Determine the (X, Y) coordinate at the center of the cell enclosing the given text.  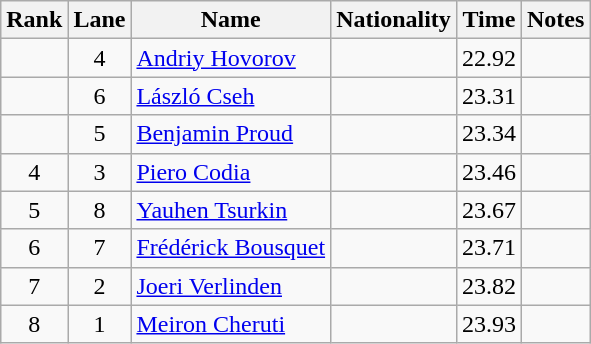
23.93 (488, 324)
23.34 (488, 134)
Frédérick Bousquet (231, 248)
23.46 (488, 172)
Yauhen Tsurkin (231, 210)
1 (100, 324)
Notes (555, 20)
3 (100, 172)
Lane (100, 20)
22.92 (488, 58)
Name (231, 20)
23.82 (488, 286)
Nationality (394, 20)
23.67 (488, 210)
László Cseh (231, 96)
Meiron Cheruti (231, 324)
Piero Codia (231, 172)
2 (100, 286)
Andriy Hovorov (231, 58)
Rank (34, 20)
23.31 (488, 96)
Time (488, 20)
Joeri Verlinden (231, 286)
23.71 (488, 248)
Benjamin Proud (231, 134)
